Return [x, y] of the center of cell containing provided text 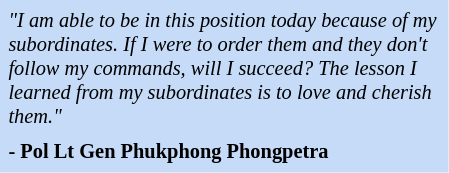
- Pol Lt Gen Phukphong Phongpetra [224, 152]
